Extract the [X, Y] coordinate from the center of the cell holding the provided text.  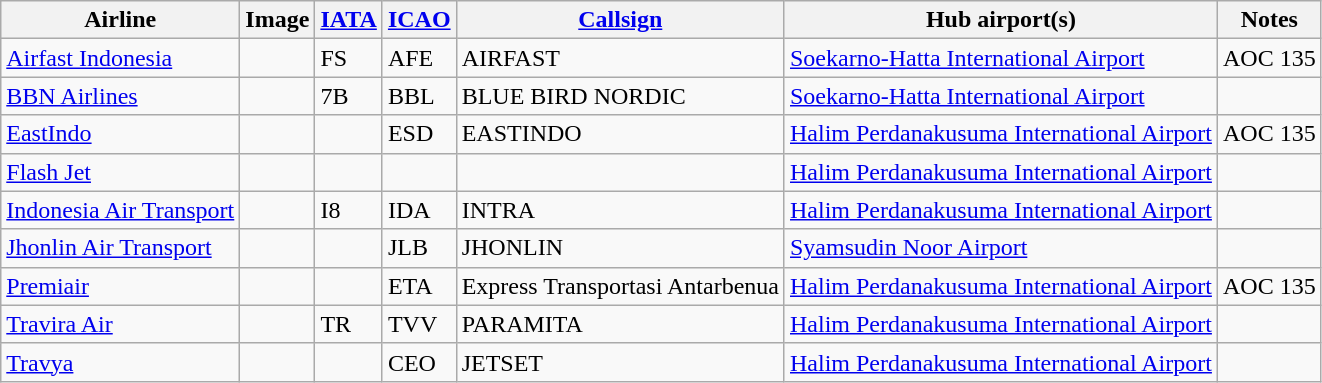
CEO [419, 362]
Hub airport(s) [1000, 20]
IDA [419, 210]
TVV [419, 324]
TR [349, 324]
ESD [419, 134]
Jhonlin Air Transport [120, 248]
AFE [419, 58]
Travira Air [120, 324]
Notes [1269, 20]
JETSET [620, 362]
EASTINDO [620, 134]
Express Transportasi Antarbenua [620, 286]
Premiair [120, 286]
IATA [349, 20]
Travya [120, 362]
ICAO [419, 20]
JLB [419, 248]
BLUE BIRD NORDIC [620, 96]
EastIndo [120, 134]
JHONLIN [620, 248]
Indonesia Air Transport [120, 210]
ETA [419, 286]
I8 [349, 210]
Airfast Indonesia [120, 58]
Callsign [620, 20]
Syamsudin Noor Airport [1000, 248]
INTRA [620, 210]
7B [349, 96]
PARAMITA [620, 324]
Image [278, 20]
BBN Airlines [120, 96]
Airline [120, 20]
Flash Jet [120, 172]
BBL [419, 96]
FS [349, 58]
AIRFAST [620, 58]
